From the cell containing the given text, extract its center point as [x, y] coordinate. 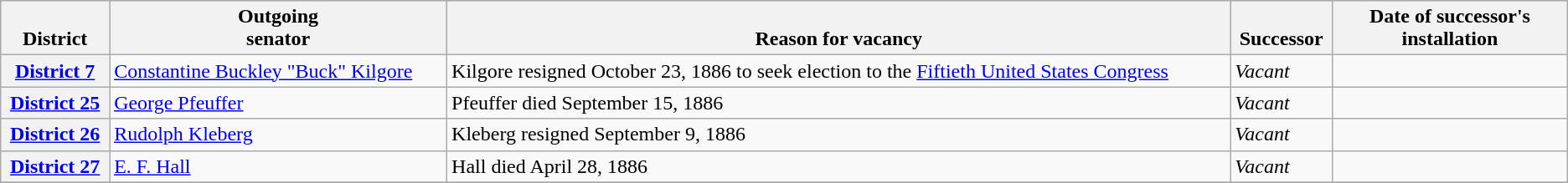
Kleberg resigned September 9, 1886 [839, 135]
Pfeuffer died September 15, 1886 [839, 103]
Constantine Buckley "Buck" Kilgore [278, 71]
Date of successor's installation [1451, 28]
District 7 [55, 71]
Hall died April 28, 1886 [839, 166]
Rudolph Kleberg [278, 135]
Successor [1282, 28]
District 25 [55, 103]
George Pfeuffer [278, 103]
District 26 [55, 135]
Reason for vacancy [839, 28]
Outgoingsenator [278, 28]
E. F. Hall [278, 166]
District [55, 28]
Kilgore resigned October 23, 1886 to seek election to the Fiftieth United States Congress [839, 71]
District 27 [55, 166]
